From the cell containing the given text, extract its center point as [X, Y] coordinate. 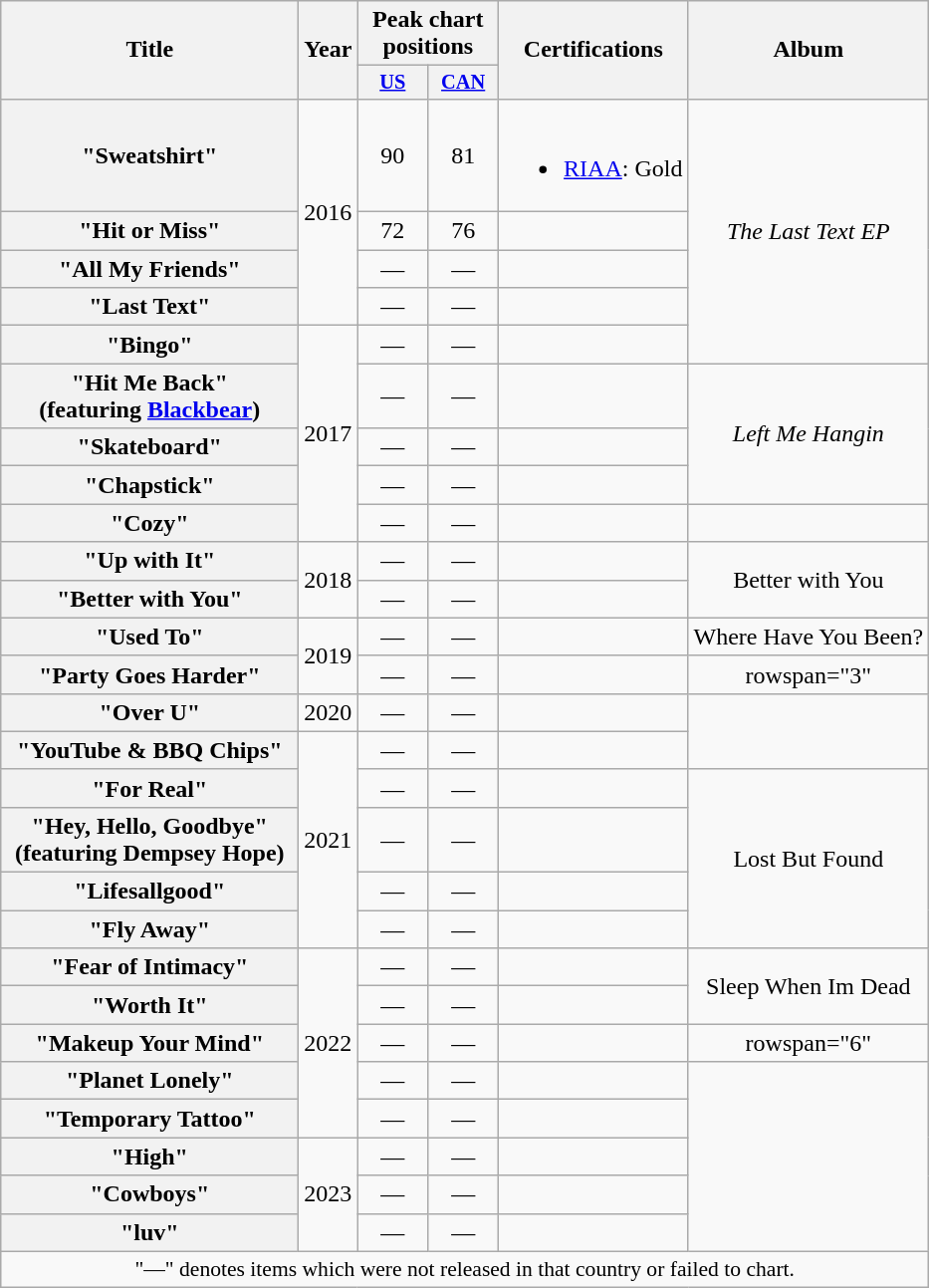
US [392, 83]
"Used To" [149, 637]
90 [392, 155]
2018 [329, 580]
"All My Friends" [149, 269]
"Lifesallgood" [149, 892]
"Hit Me Back"(featuring Blackbear) [149, 396]
RIAA: Gold [593, 155]
"Planet Lonely" [149, 1081]
"Better with You" [149, 599]
Lost But Found [809, 859]
"Up with It" [149, 561]
2016 [329, 211]
"High" [149, 1157]
"Chapstick" [149, 485]
"Hey, Hello, Goodbye"(featuring Dempsey Hope) [149, 839]
2021 [329, 839]
"Skateboard" [149, 447]
"—" denotes items which were not released in that country or failed to chart. [465, 1269]
Album [809, 50]
76 [464, 231]
"Sweatshirt" [149, 155]
2022 [329, 1043]
"Cowboys" [149, 1194]
rowspan="6" [809, 1043]
Year [329, 50]
"Hit or Miss" [149, 231]
2017 [329, 434]
"Over U" [149, 712]
2020 [329, 712]
Better with You [809, 580]
CAN [464, 83]
Where Have You Been? [809, 637]
"Fly Away" [149, 929]
"Worth It" [149, 1005]
"Cozy" [149, 523]
"Bingo" [149, 345]
2023 [329, 1194]
"Fear of Intimacy" [149, 967]
"Makeup Your Mind" [149, 1043]
"Temporary Tattoo" [149, 1119]
Left Me Hangin [809, 434]
"For Real" [149, 788]
2019 [329, 655]
81 [464, 155]
"Last Text" [149, 307]
72 [392, 231]
Peak chart positions [428, 34]
Certifications [593, 50]
Sleep When Im Dead [809, 986]
"luv" [149, 1232]
"Party Goes Harder" [149, 674]
rowspan="3" [809, 674]
Title [149, 50]
The Last Text EP [809, 231]
"YouTube & BBQ Chips" [149, 750]
